Output the [x, y] coordinate of the center of the cell containing the given text.  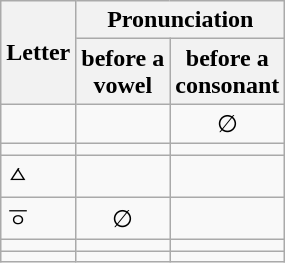
ㅿ [38, 176]
Pronunciation [180, 20]
Letter [38, 52]
ㆆ [38, 218]
before avowel [123, 72]
before aconsonant [228, 72]
